For the text-containing cell, return its midpoint in (x, y) coordinate format. 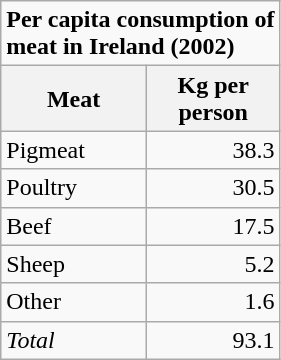
17.5 (213, 226)
Kg perperson (213, 98)
Poultry (74, 188)
30.5 (213, 188)
38.3 (213, 150)
Sheep (74, 264)
1.6 (213, 302)
Pigmeat (74, 150)
93.1 (213, 340)
Other (74, 302)
Meat (74, 98)
Per capita consumption of meat in Ireland (2002) (140, 34)
Beef (74, 226)
Total (74, 340)
5.2 (213, 264)
